For the text-containing cell, return its midpoint in [x, y] coordinate format. 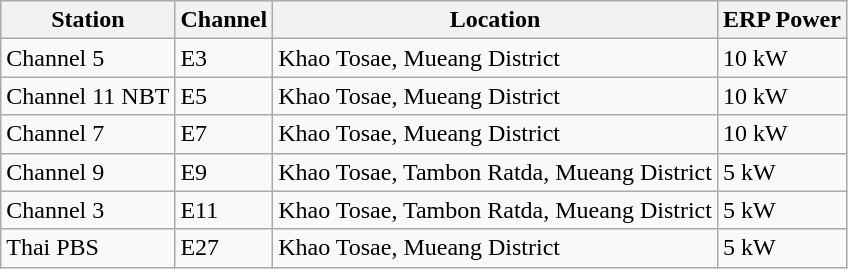
Channel 7 [88, 134]
E7 [224, 134]
Location [496, 20]
ERP Power [782, 20]
E27 [224, 248]
Channel [224, 20]
Channel 3 [88, 210]
Channel 9 [88, 172]
E9 [224, 172]
E3 [224, 58]
Channel 11 NBT [88, 96]
Station [88, 20]
E5 [224, 96]
Channel 5 [88, 58]
Thai PBS [88, 248]
E11 [224, 210]
